From the cell containing the given text, extract its center point as (x, y) coordinate. 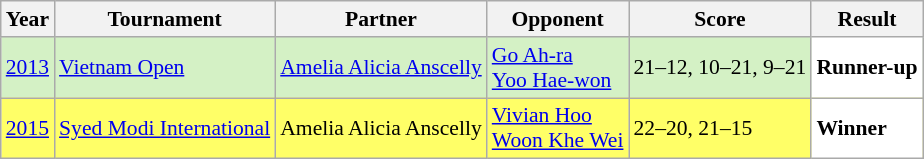
Runner-up (866, 68)
22–20, 21–15 (720, 128)
Year (28, 19)
2015 (28, 128)
Score (720, 19)
Partner (381, 19)
Vietnam Open (164, 68)
Vivian Hoo Woon Khe Wei (558, 128)
21–12, 10–21, 9–21 (720, 68)
Opponent (558, 19)
2013 (28, 68)
Tournament (164, 19)
Winner (866, 128)
Go Ah-ra Yoo Hae-won (558, 68)
Result (866, 19)
Syed Modi International (164, 128)
